Extract the (x, y) coordinate from the center of the cell holding the provided text.  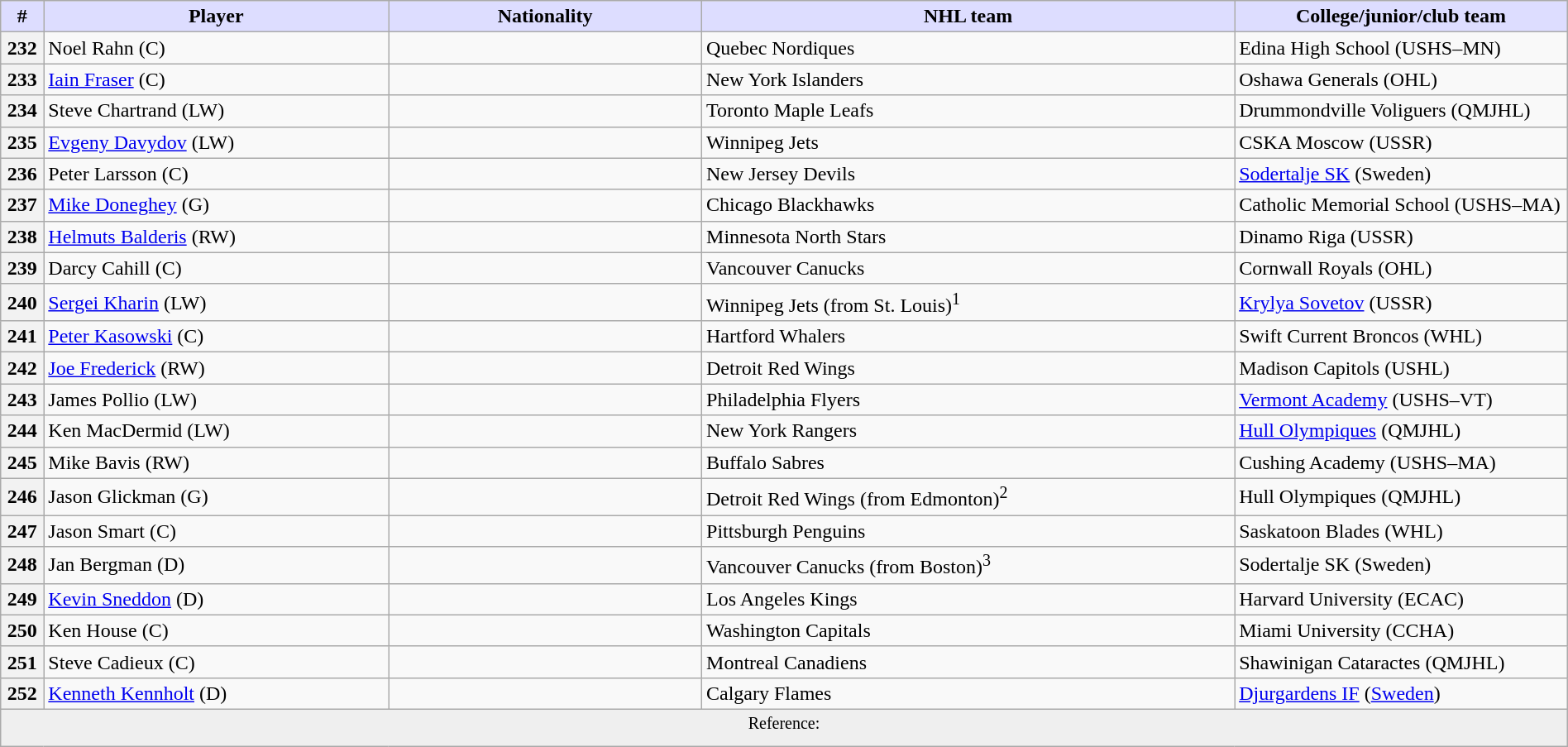
247 (22, 531)
Winnipeg Jets (from St. Louis)1 (968, 303)
Philadelphia Flyers (968, 400)
Joe Frederick (RW) (217, 368)
College/junior/club team (1401, 17)
Montreal Canadiens (968, 662)
Evgeny Davydov (LW) (217, 142)
Swift Current Broncos (WHL) (1401, 337)
240 (22, 303)
Mike Doneghey (G) (217, 205)
Reference: (784, 728)
244 (22, 431)
234 (22, 111)
Player (217, 17)
Saskatoon Blades (WHL) (1401, 531)
Krylya Sovetov (USSR) (1401, 303)
Kenneth Kennholt (D) (217, 694)
251 (22, 662)
238 (22, 237)
Ken House (C) (217, 630)
James Pollio (LW) (217, 400)
232 (22, 48)
Catholic Memorial School (USHS–MA) (1401, 205)
Vermont Academy (USHS–VT) (1401, 400)
Oshawa Generals (OHL) (1401, 79)
Jason Smart (C) (217, 531)
Edina High School (USHS–MN) (1401, 48)
Shawinigan Cataractes (QMJHL) (1401, 662)
Vancouver Canucks (from Boston)3 (968, 566)
Cushing Academy (USHS–MA) (1401, 462)
Miami University (CCHA) (1401, 630)
Chicago Blackhawks (968, 205)
243 (22, 400)
# (22, 17)
Washington Capitals (968, 630)
239 (22, 268)
Calgary Flames (968, 694)
245 (22, 462)
Noel Rahn (C) (217, 48)
Toronto Maple Leafs (968, 111)
Drummondville Voliguers (QMJHL) (1401, 111)
Darcy Cahill (C) (217, 268)
Jason Glickman (G) (217, 496)
Madison Capitols (USHL) (1401, 368)
Helmuts Balderis (RW) (217, 237)
Jan Bergman (D) (217, 566)
New York Islanders (968, 79)
250 (22, 630)
Kevin Sneddon (D) (217, 599)
249 (22, 599)
New Jersey Devils (968, 174)
NHL team (968, 17)
242 (22, 368)
Winnipeg Jets (968, 142)
Hartford Whalers (968, 337)
Sergei Kharin (LW) (217, 303)
Buffalo Sabres (968, 462)
Detroit Red Wings (968, 368)
Mike Bavis (RW) (217, 462)
Detroit Red Wings (from Edmonton)2 (968, 496)
Peter Larsson (C) (217, 174)
237 (22, 205)
252 (22, 694)
Pittsburgh Penguins (968, 531)
Cornwall Royals (OHL) (1401, 268)
New York Rangers (968, 431)
Quebec Nordiques (968, 48)
246 (22, 496)
CSKA Moscow (USSR) (1401, 142)
233 (22, 79)
Peter Kasowski (C) (217, 337)
Vancouver Canucks (968, 268)
Iain Fraser (C) (217, 79)
Los Angeles Kings (968, 599)
248 (22, 566)
Nationality (546, 17)
Djurgardens IF (Sweden) (1401, 694)
Ken MacDermid (LW) (217, 431)
236 (22, 174)
Dinamo Riga (USSR) (1401, 237)
Harvard University (ECAC) (1401, 599)
Steve Cadieux (C) (217, 662)
Minnesota North Stars (968, 237)
241 (22, 337)
235 (22, 142)
Steve Chartrand (LW) (217, 111)
